From the cell containing the given text, extract its center point as (X, Y) coordinate. 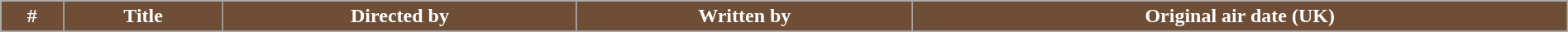
Title (144, 16)
Written by (744, 16)
# (32, 16)
Directed by (400, 16)
Original air date (UK) (1240, 16)
